Output the [X, Y] coordinate of the center of the cell containing the given text.  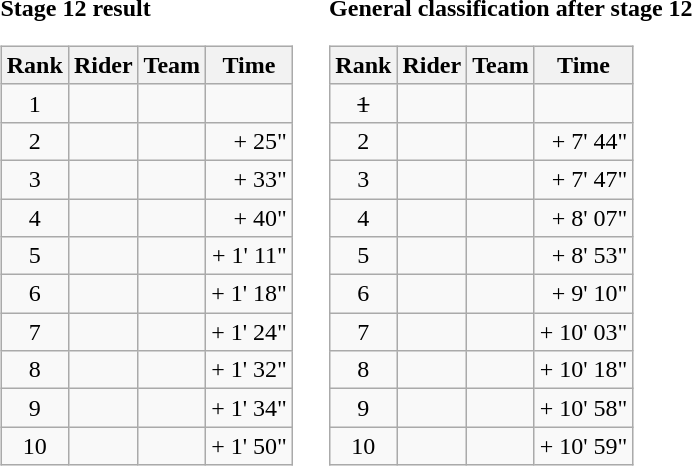
+ 1' 32" [250, 370]
+ 1' 24" [250, 332]
+ 33" [250, 179]
+ 8' 07" [584, 217]
+ 40" [250, 217]
+ 1' 50" [250, 446]
+ 9' 10" [584, 294]
+ 1' 18" [250, 294]
+ 1' 34" [250, 408]
+ 10' 03" [584, 332]
+ 1' 11" [250, 256]
+ 8' 53" [584, 256]
+ 10' 59" [584, 446]
+ 10' 18" [584, 370]
+ 10' 58" [584, 408]
+ 25" [250, 141]
+ 7' 47" [584, 179]
+ 7' 44" [584, 141]
